Return the (X, Y) coordinate for the center point of the cell that contains the specified text.  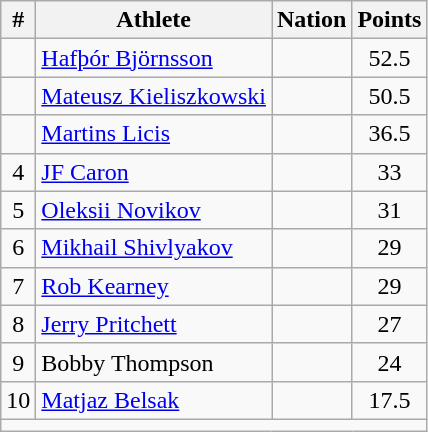
4 (18, 172)
52.5 (390, 58)
Jerry Pritchett (154, 324)
# (18, 20)
Mikhail Shivlyakov (154, 248)
6 (18, 248)
50.5 (390, 96)
Bobby Thompson (154, 362)
Matjaz Belsak (154, 400)
Oleksii Novikov (154, 210)
JF Caron (154, 172)
10 (18, 400)
Martins Licis (154, 134)
Nation (312, 20)
5 (18, 210)
Hafþór Björnsson (154, 58)
17.5 (390, 400)
Athlete (154, 20)
33 (390, 172)
9 (18, 362)
8 (18, 324)
Rob Kearney (154, 286)
Points (390, 20)
7 (18, 286)
36.5 (390, 134)
31 (390, 210)
Mateusz Kieliszkowski (154, 96)
27 (390, 324)
24 (390, 362)
